Determine the (X, Y) coordinate at the center of the cell enclosing the given text.  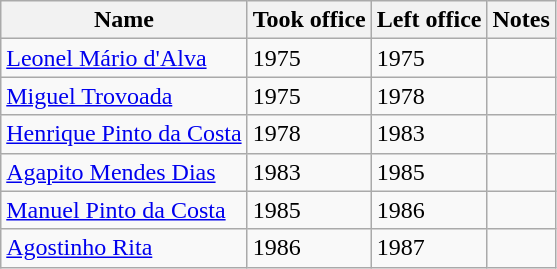
Notes (521, 20)
Agostinho Rita (124, 248)
Agapito Mendes Dias (124, 172)
1987 (429, 248)
Miguel Trovoada (124, 96)
Name (124, 20)
Manuel Pinto da Costa (124, 210)
Henrique Pinto da Costa (124, 134)
Took office (309, 20)
Leonel Mário d'Alva (124, 58)
Left office (429, 20)
